Scan for the cell matching the given text and deliver its (x, y) coordinate at center. 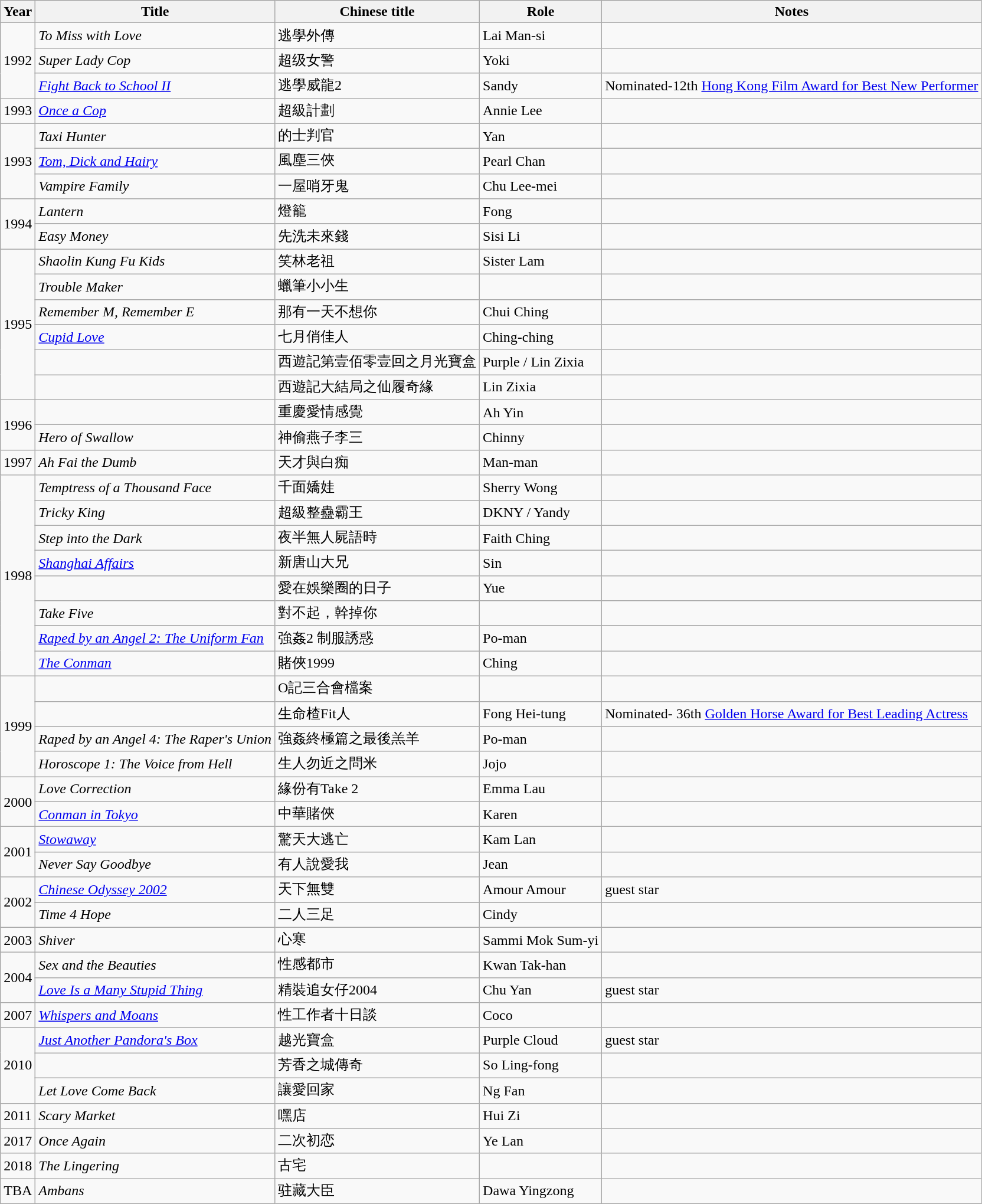
Pearl Chan (541, 162)
西遊記大結局之仙履奇緣 (378, 387)
TBA (18, 1191)
Step into the Dark (155, 538)
二次初恋 (378, 1141)
生命楂Fit人 (378, 714)
Taxi Hunter (155, 136)
Emma Lau (541, 790)
Shanghai Affairs (155, 563)
Karen (541, 814)
性工作者十日談 (378, 1015)
1999 (18, 726)
Scary Market (155, 1115)
Yan (541, 136)
一屋哨牙鬼 (378, 187)
Jojo (541, 764)
Nominated-12th Hong Kong Film Award for Best New Performer (792, 86)
夜半無人屍語時 (378, 538)
Sandy (541, 86)
2004 (18, 977)
Never Say Goodbye (155, 864)
風塵三俠 (378, 162)
Ng Fan (541, 1091)
Stowaway (155, 839)
Purple Cloud (541, 1040)
新唐山大兄 (378, 563)
Vampire Family (155, 187)
天才與白痴 (378, 463)
Love Is a Many Stupid Thing (155, 990)
Fight Back to School II (155, 86)
緣份有Take 2 (378, 790)
1994 (18, 224)
Just Another Pandora's Box (155, 1040)
Sex and the Beauties (155, 966)
Notes (792, 12)
Once a Cop (155, 111)
Chinese Odyssey 2002 (155, 890)
So Ling-fong (541, 1066)
心寒 (378, 940)
Lin Zixia (541, 387)
Raped by an Angel 4: The Raper's Union (155, 739)
愛在娛樂圈的日子 (378, 588)
笑林老祖 (378, 262)
To Miss with Love (155, 35)
2001 (18, 852)
超級整蠱霸王 (378, 513)
1992 (18, 61)
O記三合會檔案 (378, 688)
2007 (18, 1015)
中華賭俠 (378, 814)
古宅 (378, 1166)
Fong Hei-tung (541, 714)
2018 (18, 1166)
Horoscope 1: The Voice from Hell (155, 764)
Conman in Tokyo (155, 814)
Easy Money (155, 236)
Tricky King (155, 513)
Chinny (541, 438)
Amour Amour (541, 890)
有人說愛我 (378, 864)
Sin (541, 563)
Once Again (155, 1141)
芳香之城傳奇 (378, 1066)
Super Lady Cop (155, 60)
Hero of Swallow (155, 438)
Trouble Maker (155, 287)
Love Correction (155, 790)
Coco (541, 1015)
Nominated- 36th Golden Horse Award for Best Leading Actress (792, 714)
強姦2 制服誘惑 (378, 639)
Temptress of a Thousand Face (155, 488)
2002 (18, 902)
Title (155, 12)
Sammi Mok Sum-yi (541, 940)
Ambans (155, 1191)
2003 (18, 940)
Purple / Lin Zixia (541, 362)
天下無雙 (378, 890)
超级女警 (378, 60)
Let Love Come Back (155, 1091)
Ah Yin (541, 412)
Ching-ching (541, 338)
逃學外傳 (378, 35)
千面嬌娃 (378, 488)
2010 (18, 1065)
Lai Man-si (541, 35)
Yoki (541, 60)
Kwan Tak-han (541, 966)
1995 (18, 325)
讓愛回家 (378, 1091)
驚天大逃亡 (378, 839)
Whispers and Moans (155, 1015)
七月俏佳人 (378, 338)
Take Five (155, 614)
超級計劃 (378, 111)
Role (541, 12)
The Lingering (155, 1166)
性感都市 (378, 966)
神偷燕子李三 (378, 438)
生人勿近之問米 (378, 764)
西遊記第壹佰零壹回之月光寶盒 (378, 362)
驻藏大臣 (378, 1191)
Faith Ching (541, 538)
2011 (18, 1115)
賭俠1999 (378, 663)
Cupid Love (155, 338)
Shaolin Kung Fu Kids (155, 262)
The Conman (155, 663)
Annie Lee (541, 111)
二人三足 (378, 915)
逃學威龍2 (378, 86)
先洗未來錢 (378, 236)
Hui Zi (541, 1115)
Ah Fai the Dumb (155, 463)
強姦終極篇之最後羔羊 (378, 739)
蠟筆小小生 (378, 287)
1998 (18, 575)
Kam Lan (541, 839)
Raped by an Angel 2: The Uniform Fan (155, 639)
Ching (541, 663)
Lantern (155, 211)
Dawa Yingzong (541, 1191)
Man-man (541, 463)
1996 (18, 425)
DKNY / Yandy (541, 513)
2000 (18, 801)
Jean (541, 864)
Remember M, Remember E (155, 312)
Sister Lam (541, 262)
Yue (541, 588)
越光寶盒 (378, 1040)
那有一天不想你 (378, 312)
Sherry Wong (541, 488)
Sisi Li (541, 236)
Year (18, 12)
對不起，幹掉你 (378, 614)
Chu Yan (541, 990)
1997 (18, 463)
Cindy (541, 915)
Shiver (155, 940)
Time 4 Hope (155, 915)
Chui Ching (541, 312)
Fong (541, 211)
嘿店 (378, 1115)
精裝追女仔2004 (378, 990)
Ye Lan (541, 1141)
的士判官 (378, 136)
燈籠 (378, 211)
2017 (18, 1141)
Chinese title (378, 12)
Tom, Dick and Hairy (155, 162)
Chu Lee-mei (541, 187)
重慶愛情感覺 (378, 412)
